Return (X, Y) of the center of cell containing provided text 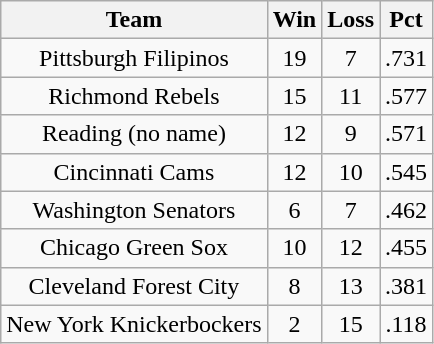
Chicago Green Sox (134, 248)
New York Knickerbockers (134, 324)
.462 (406, 210)
Richmond Rebels (134, 96)
.545 (406, 172)
.577 (406, 96)
.455 (406, 248)
Cincinnati Cams (134, 172)
19 (294, 58)
8 (294, 286)
Washington Senators (134, 210)
Pittsburgh Filipinos (134, 58)
Pct (406, 20)
.731 (406, 58)
Loss (351, 20)
Cleveland Forest City (134, 286)
.381 (406, 286)
13 (351, 286)
Win (294, 20)
.118 (406, 324)
6 (294, 210)
11 (351, 96)
2 (294, 324)
.571 (406, 134)
Team (134, 20)
9 (351, 134)
Reading (no name) (134, 134)
